Return the [x, y] coordinate for the center point of the cell that contains the specified text.  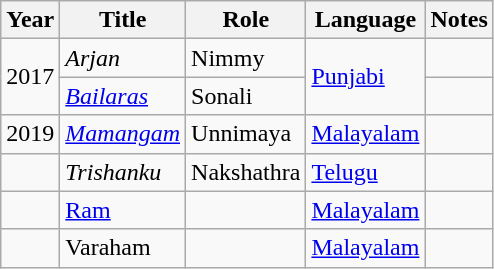
2017 [30, 77]
Varaham [123, 248]
Title [123, 20]
Bailaras [123, 96]
2019 [30, 134]
Sonali [246, 96]
Unnimaya [246, 134]
Mamangam [123, 134]
Trishanku [123, 172]
Role [246, 20]
Ram [123, 210]
Language [366, 20]
Nimmy [246, 58]
Notes [459, 20]
Telugu [366, 172]
Punjabi [366, 77]
Year [30, 20]
Nakshathra [246, 172]
Arjan [123, 58]
